Return the (x, y) coordinate for the center point of the cell that contains the specified text.  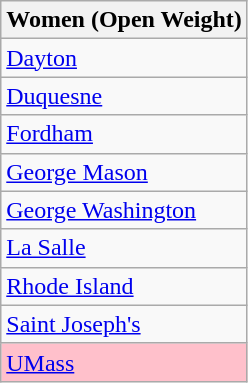
Women (Open Weight) (124, 20)
La Salle (124, 248)
Rhode Island (124, 286)
Saint Joseph's (124, 324)
George Washington (124, 210)
George Mason (124, 172)
Fordham (124, 134)
UMass (124, 362)
Duquesne (124, 96)
Dayton (124, 58)
